Return the [X, Y] coordinate for the center point of the cell that contains the specified text.  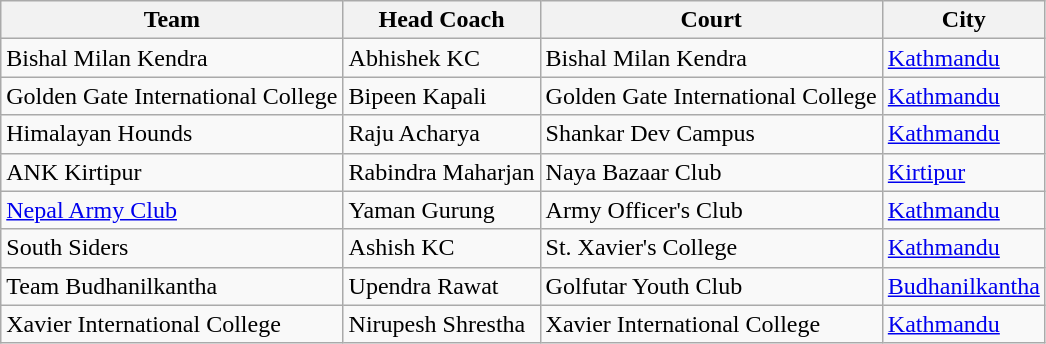
Yaman Gurung [442, 210]
Bipeen Kapali [442, 96]
Budhanilkantha [964, 286]
Head Coach [442, 20]
Team [172, 20]
Shankar Dev Campus [711, 134]
Golfutar Youth Club [711, 286]
Abhishek KC [442, 58]
Nepal Army Club [172, 210]
Army Officer's Club [711, 210]
City [964, 20]
Himalayan Hounds [172, 134]
Upendra Rawat [442, 286]
Raju Acharya [442, 134]
Naya Bazaar Club [711, 172]
Rabindra Maharjan [442, 172]
Team Budhanilkantha [172, 286]
Ashish KC [442, 248]
Kirtipur [964, 172]
St. Xavier's College [711, 248]
South Siders [172, 248]
Nirupesh Shrestha [442, 324]
Court [711, 20]
ANK Kirtipur [172, 172]
